Capture the cell that displays the provided text and extract its (X, Y) central coordinate. 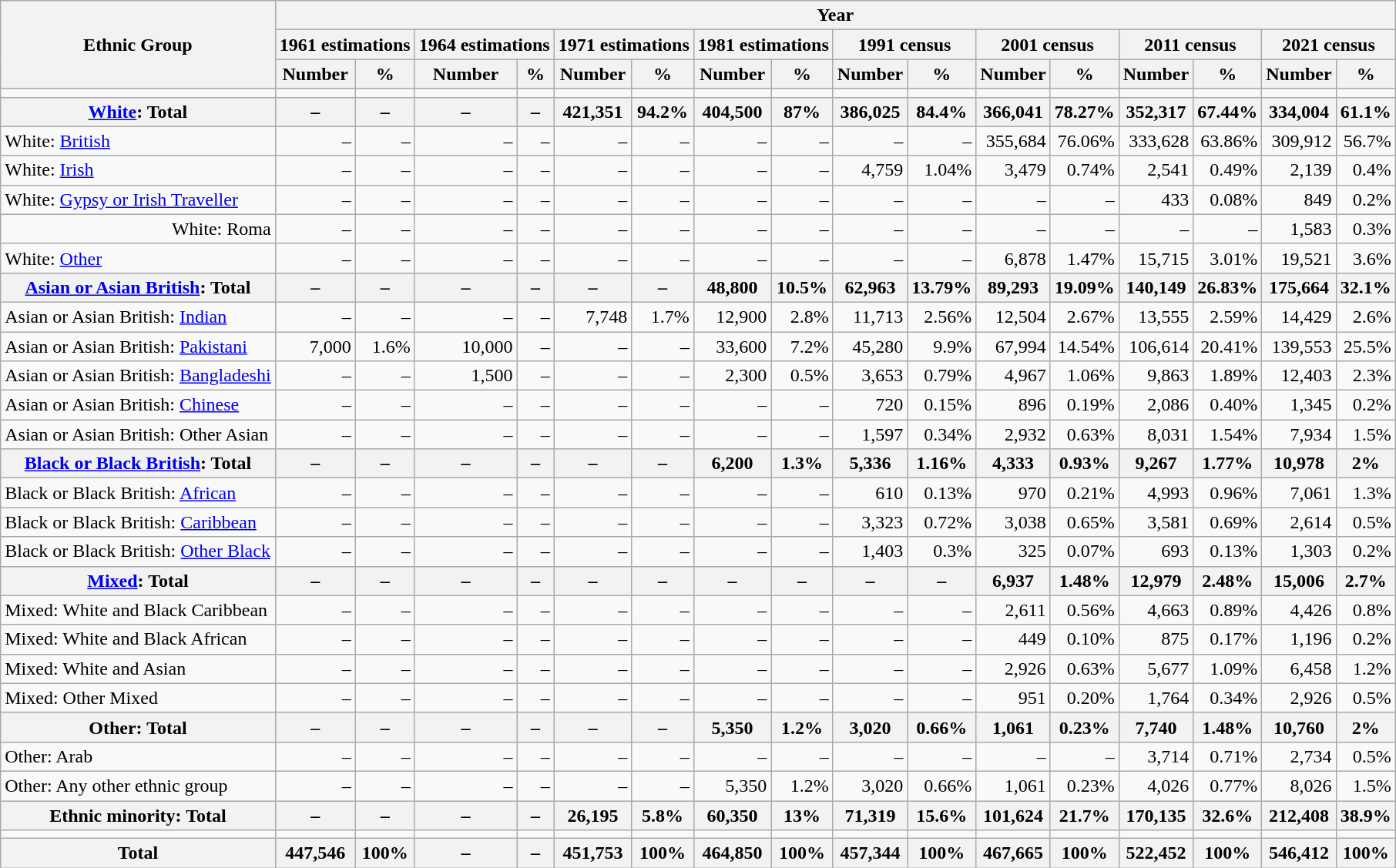
94.2% (663, 112)
32.6% (1228, 816)
9.9% (941, 346)
14,429 (1299, 317)
0.79% (941, 376)
6,878 (1013, 258)
1.6% (385, 346)
457,344 (870, 853)
Black or Black British: African (138, 493)
1.09% (1228, 669)
849 (1299, 199)
1.7% (663, 317)
170,135 (1156, 816)
12,900 (732, 317)
4,426 (1299, 610)
62,963 (870, 287)
1.47% (1085, 258)
4,663 (1156, 610)
1.77% (1228, 464)
Mixed: Total (138, 581)
0.65% (1085, 522)
0.07% (1085, 551)
334,004 (1299, 112)
33,600 (732, 346)
0.49% (1228, 170)
Total (138, 853)
10.5% (802, 287)
3,038 (1013, 522)
Black or Black British: Total (138, 464)
Asian or Asian British: Chinese (138, 405)
26.83% (1228, 287)
106,614 (1156, 346)
1,583 (1299, 229)
1,500 (465, 376)
2011 census (1190, 45)
3,479 (1013, 170)
9,863 (1156, 376)
309,912 (1299, 141)
175,664 (1299, 287)
0.96% (1228, 493)
Mixed: Other Mixed (138, 698)
61.1% (1365, 112)
1,403 (870, 551)
21.7% (1085, 816)
0.17% (1228, 639)
71,319 (870, 816)
3,323 (870, 522)
2,139 (1299, 170)
White: Other (138, 258)
White: Total (138, 112)
3,653 (870, 376)
546,412 (1299, 853)
Asian or Asian British: Indian (138, 317)
26,195 (593, 816)
Mixed: White and Black African (138, 639)
13% (802, 816)
32.1% (1365, 287)
White: Gypsy or Irish Traveller (138, 199)
0.4% (1365, 170)
720 (870, 405)
67.44% (1228, 112)
355,684 (1013, 141)
Asian or Asian British: Bangladeshi (138, 376)
Black or Black British: Caribbean (138, 522)
Other: Any other ethnic group (138, 786)
1961 estimations (345, 45)
896 (1013, 405)
1,345 (1299, 405)
693 (1156, 551)
0.93% (1085, 464)
2,541 (1156, 170)
1.04% (941, 170)
7,740 (1156, 727)
2,611 (1013, 610)
610 (870, 493)
5.8% (663, 816)
5,677 (1156, 669)
Asian or Asian British: Other Asian (138, 434)
56.7% (1365, 141)
2.6% (1365, 317)
10,760 (1299, 727)
4,759 (870, 170)
522,452 (1156, 853)
433 (1156, 199)
2.3% (1365, 376)
464,850 (732, 853)
2,614 (1299, 522)
2.56% (941, 317)
15,715 (1156, 258)
0.69% (1228, 522)
12,979 (1156, 581)
421,351 (593, 112)
1,597 (870, 434)
4,967 (1013, 376)
15,006 (1299, 581)
7,000 (315, 346)
0.74% (1085, 170)
13,555 (1156, 317)
1964 estimations (484, 45)
60,350 (732, 816)
0.08% (1228, 199)
15.6% (941, 816)
12,504 (1013, 317)
2021 census (1328, 45)
0.89% (1228, 610)
0.19% (1085, 405)
0.20% (1085, 698)
7,934 (1299, 434)
325 (1013, 551)
78.27% (1085, 112)
2.8% (802, 317)
2.59% (1228, 317)
140,149 (1156, 287)
45,280 (870, 346)
Other: Total (138, 727)
7.2% (802, 346)
3.01% (1228, 258)
White: Irish (138, 170)
139,553 (1299, 346)
386,025 (870, 112)
Ethnic Group (138, 45)
Ethnic minority: Total (138, 816)
1991 census (904, 45)
212,408 (1299, 816)
89,293 (1013, 287)
12,403 (1299, 376)
0.56% (1085, 610)
11,713 (870, 317)
7,061 (1299, 493)
White: British (138, 141)
0.72% (941, 522)
3,581 (1156, 522)
1.06% (1085, 376)
1,196 (1299, 639)
4,333 (1013, 464)
8,026 (1299, 786)
Year (835, 15)
3,714 (1156, 756)
Asian or Asian British: Pakistani (138, 346)
404,500 (732, 112)
951 (1013, 698)
101,624 (1013, 816)
0.21% (1085, 493)
1.16% (941, 464)
0.40% (1228, 405)
447,546 (315, 853)
Mixed: White and Black Caribbean (138, 610)
0.10% (1085, 639)
5,336 (870, 464)
2.7% (1365, 581)
875 (1156, 639)
0.71% (1228, 756)
467,665 (1013, 853)
451,753 (593, 853)
7,748 (593, 317)
3.6% (1365, 258)
1981 estimations (763, 45)
67,994 (1013, 346)
0.8% (1365, 610)
449 (1013, 639)
10,000 (465, 346)
1971 estimations (624, 45)
48,800 (732, 287)
9,267 (1156, 464)
84.4% (941, 112)
1,764 (1156, 698)
366,041 (1013, 112)
2.48% (1228, 581)
2,932 (1013, 434)
2001 census (1048, 45)
8,031 (1156, 434)
2,734 (1299, 756)
6,458 (1299, 669)
2.67% (1085, 317)
13.79% (941, 287)
19,521 (1299, 258)
0.77% (1228, 786)
20.41% (1228, 346)
333,628 (1156, 141)
4,993 (1156, 493)
76.06% (1085, 141)
White: Roma (138, 229)
63.86% (1228, 141)
Asian or Asian British: Total (138, 287)
Other: Arab (138, 756)
4,026 (1156, 786)
87% (802, 112)
352,317 (1156, 112)
970 (1013, 493)
14.54% (1085, 346)
2,300 (732, 376)
1.89% (1228, 376)
6,937 (1013, 581)
19.09% (1085, 287)
0.15% (941, 405)
1.54% (1228, 434)
Black or Black British: Other Black (138, 551)
25.5% (1365, 346)
38.9% (1365, 816)
10,978 (1299, 464)
1,303 (1299, 551)
6,200 (732, 464)
2,086 (1156, 405)
Mixed: White and Asian (138, 669)
